Extract the [X, Y] coordinate from the center of the cell holding the provided text.  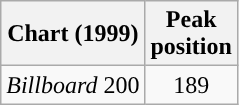
Billboard 200 [73, 85]
189 [191, 85]
Peakposition [191, 34]
Chart (1999) [73, 34]
